Return [x, y] of the center of cell containing provided text 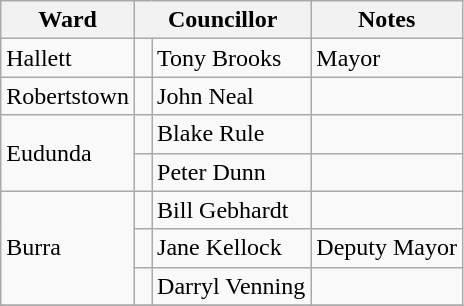
Notes [387, 20]
Mayor [387, 58]
Ward [68, 20]
Robertstown [68, 96]
Deputy Mayor [387, 248]
John Neal [232, 96]
Hallett [68, 58]
Tony Brooks [232, 58]
Bill Gebhardt [232, 210]
Councillor [222, 20]
Eudunda [68, 153]
Peter Dunn [232, 172]
Darryl Venning [232, 286]
Burra [68, 248]
Blake Rule [232, 134]
Jane Kellock [232, 248]
